Extract the [x, y] coordinate from the center of the cell holding the provided text.  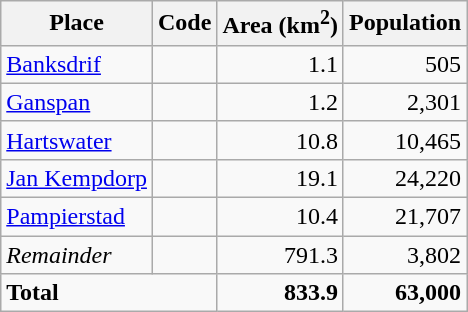
2,301 [404, 102]
1.2 [280, 102]
833.9 [280, 293]
10,465 [404, 140]
21,707 [404, 217]
Place [77, 24]
Hartswater [77, 140]
Remainder [77, 255]
Population [404, 24]
Area (km2) [280, 24]
Total [109, 293]
10.4 [280, 217]
Pampierstad [77, 217]
19.1 [280, 178]
63,000 [404, 293]
Ganspan [77, 102]
505 [404, 64]
3,802 [404, 255]
10.8 [280, 140]
791.3 [280, 255]
24,220 [404, 178]
1.1 [280, 64]
Banksdrif [77, 64]
Jan Kempdorp [77, 178]
Code [184, 24]
